Pinpoint the cell where the given text exists, returning its [X, Y] midpoint coordinate. 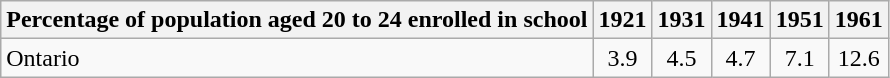
1921 [622, 20]
1931 [682, 20]
Ontario [297, 58]
12.6 [858, 58]
Percentage of population aged 20 to 24 enrolled in school [297, 20]
1951 [800, 20]
4.5 [682, 58]
1941 [740, 20]
4.7 [740, 58]
3.9 [622, 58]
1961 [858, 20]
7.1 [800, 58]
